From the cell containing the given text, extract its center point as [x, y] coordinate. 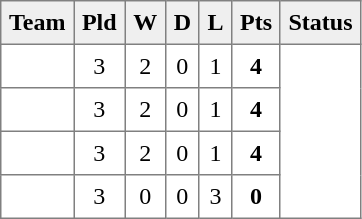
W [145, 23]
Status [320, 23]
Team [38, 23]
D [182, 23]
Pld [100, 23]
L [216, 23]
Pts [256, 23]
